Identify which cell holds the provided text, then report its (x, y) central coordinate. 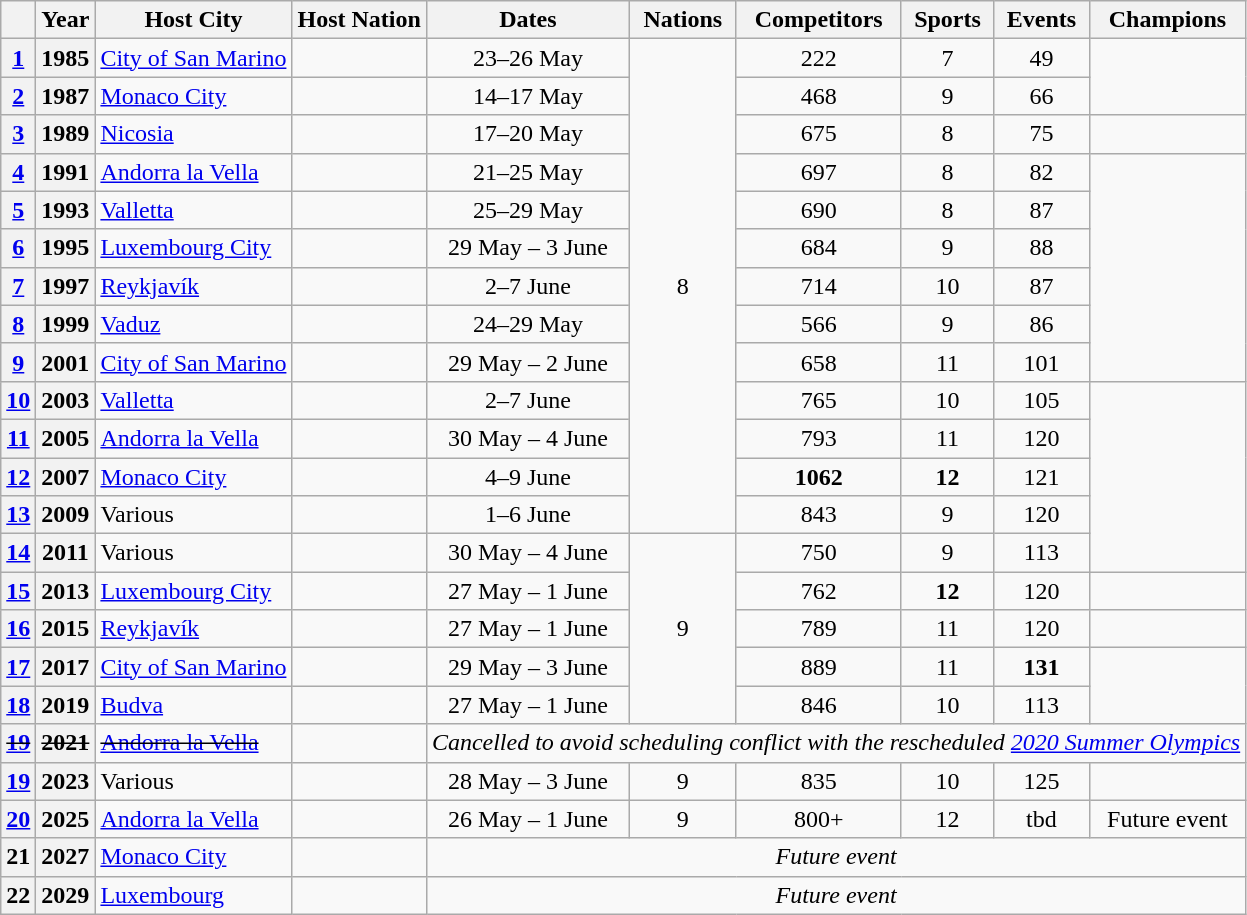
1062 (818, 477)
468 (818, 96)
Dates (528, 20)
6 (18, 248)
121 (1042, 477)
2013 (66, 591)
17 (18, 667)
13 (18, 515)
25–29 May (528, 210)
1993 (66, 210)
843 (818, 515)
222 (818, 58)
566 (818, 324)
714 (818, 286)
2015 (66, 629)
2009 (66, 515)
49 (1042, 58)
2023 (66, 781)
1985 (66, 58)
1991 (66, 172)
690 (818, 210)
2 (18, 96)
Nicosia (194, 134)
Vaduz (194, 324)
2021 (66, 743)
14 (18, 553)
Luxembourg (194, 895)
82 (1042, 172)
Budva (194, 705)
24–29 May (528, 324)
765 (818, 400)
22 (18, 895)
2025 (66, 819)
1 (18, 58)
Competitors (818, 20)
846 (818, 705)
889 (818, 667)
15 (18, 591)
21–25 May (528, 172)
Nations (684, 20)
793 (818, 438)
658 (818, 362)
4–9 June (528, 477)
835 (818, 781)
2001 (66, 362)
2017 (66, 667)
23–26 May (528, 58)
3 (18, 134)
17–20 May (528, 134)
1999 (66, 324)
2027 (66, 857)
20 (18, 819)
14–17 May (528, 96)
4 (18, 172)
66 (1042, 96)
697 (818, 172)
21 (18, 857)
2011 (66, 553)
1995 (66, 248)
tbd (1042, 819)
18 (18, 705)
5 (18, 210)
2029 (66, 895)
Host City (194, 20)
750 (818, 553)
101 (1042, 362)
29 May – 2 June (528, 362)
Cancelled to avoid scheduling conflict with the rescheduled 2020 Summer Olympics (836, 743)
88 (1042, 248)
800+ (818, 819)
1989 (66, 134)
Champions (1168, 20)
125 (1042, 781)
2019 (66, 705)
762 (818, 591)
131 (1042, 667)
75 (1042, 134)
2003 (66, 400)
Year (66, 20)
1987 (66, 96)
2005 (66, 438)
105 (1042, 400)
684 (818, 248)
1–6 June (528, 515)
675 (818, 134)
Sports (947, 20)
789 (818, 629)
28 May – 3 June (528, 781)
86 (1042, 324)
26 May – 1 June (528, 819)
1997 (66, 286)
Host Nation (359, 20)
2007 (66, 477)
16 (18, 629)
Events (1042, 20)
